Search for the cell housing the specified text and yield its (x, y) center coordinate. 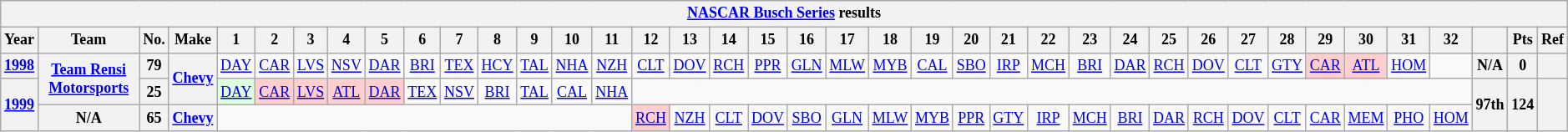
4 (347, 40)
19 (933, 40)
1999 (20, 104)
9 (534, 40)
6 (422, 40)
65 (154, 117)
1 (236, 40)
0 (1523, 65)
22 (1049, 40)
Year (20, 40)
17 (847, 40)
27 (1248, 40)
MEM (1366, 117)
HCY (498, 65)
20 (971, 40)
21 (1009, 40)
30 (1366, 40)
1998 (20, 65)
32 (1451, 40)
13 (690, 40)
No. (154, 40)
28 (1287, 40)
2 (275, 40)
Pts (1523, 40)
Team Rensi Motorsports (89, 79)
97th (1490, 104)
16 (807, 40)
PHO (1409, 117)
Team (89, 40)
7 (459, 40)
29 (1325, 40)
31 (1409, 40)
12 (651, 40)
24 (1130, 40)
26 (1208, 40)
23 (1090, 40)
14 (729, 40)
124 (1523, 104)
Make (193, 40)
3 (311, 40)
11 (612, 40)
79 (154, 65)
10 (572, 40)
5 (384, 40)
18 (890, 40)
15 (768, 40)
NASCAR Busch Series results (784, 13)
8 (498, 40)
Ref (1553, 40)
